Find where the given text appears and provide that cell's center as (x, y) coordinate. 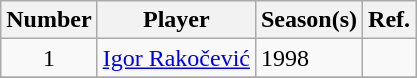
Player (176, 20)
1 (49, 58)
Number (49, 20)
Season(s) (308, 20)
Ref. (390, 20)
1998 (308, 58)
Igor Rakočević (176, 58)
